Return the (x, y) coordinate for the center point of the cell that contains the specified text.  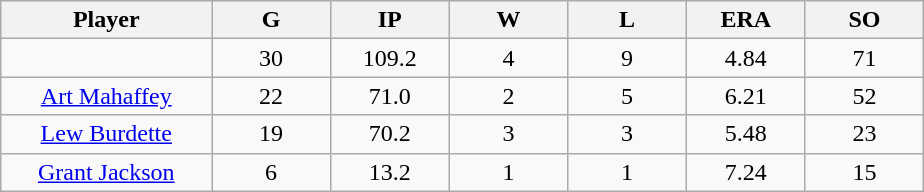
SO (864, 20)
6 (272, 172)
30 (272, 58)
IP (390, 20)
6.21 (746, 96)
23 (864, 134)
Grant Jackson (106, 172)
71 (864, 58)
Art Mahaffey (106, 96)
Lew Burdette (106, 134)
22 (272, 96)
109.2 (390, 58)
4.84 (746, 58)
15 (864, 172)
G (272, 20)
19 (272, 134)
7.24 (746, 172)
2 (508, 96)
4 (508, 58)
71.0 (390, 96)
9 (628, 58)
52 (864, 96)
5.48 (746, 134)
L (628, 20)
Player (106, 20)
5 (628, 96)
W (508, 20)
ERA (746, 20)
13.2 (390, 172)
70.2 (390, 134)
